Search for the cell housing the specified text and yield its (X, Y) center coordinate. 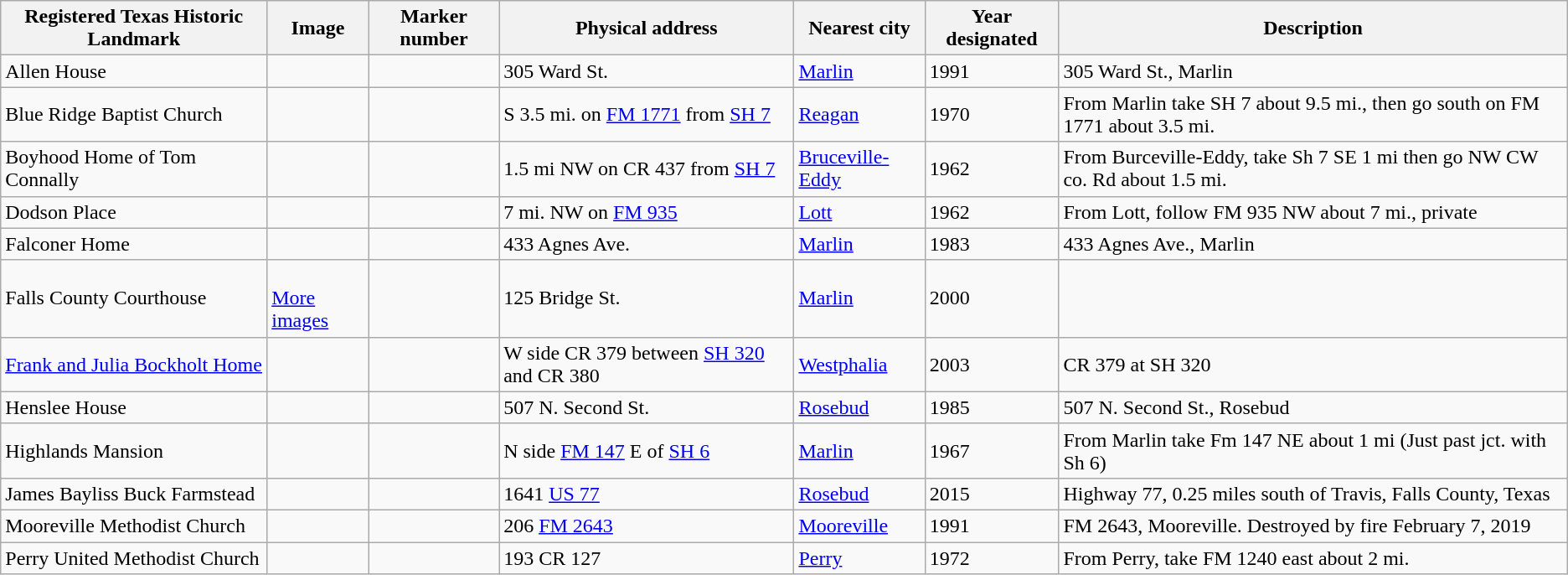
2015 (992, 494)
305 Ward St., Marlin (1313, 71)
From Marlin take SH 7 about 9.5 mi., then go south on FM 1771 about 3.5 mi. (1313, 114)
Mooreville (859, 526)
Boyhood Home of Tom Connally (134, 169)
1972 (992, 557)
From Lott, follow FM 935 NW about 7 mi., private (1313, 212)
7 mi. NW on FM 935 (647, 212)
1967 (992, 451)
1985 (992, 407)
Image (318, 28)
Allen House (134, 71)
Henslee House (134, 407)
Blue Ridge Baptist Church (134, 114)
Year designated (992, 28)
2000 (992, 298)
Mooreville Methodist Church (134, 526)
Falls County Courthouse (134, 298)
305 Ward St. (647, 71)
FM 2643, Mooreville. Destroyed by fire February 7, 2019 (1313, 526)
Highway 77, 0.25 miles south of Travis, Falls County, Texas (1313, 494)
Marker number (434, 28)
433 Agnes Ave. (647, 244)
Lott (859, 212)
Reagan (859, 114)
Dodson Place (134, 212)
N side FM 147 E of SH 6 (647, 451)
Nearest city (859, 28)
Frank and Julia Bockholt Home (134, 364)
S 3.5 mi. on FM 1771 from SH 7 (647, 114)
Falconer Home (134, 244)
More images (318, 298)
2003 (992, 364)
206 FM 2643 (647, 526)
1641 US 77 (647, 494)
Registered Texas Historic Landmark (134, 28)
507 N. Second St. (647, 407)
Physical address (647, 28)
Westphalia (859, 364)
CR 379 at SH 320 (1313, 364)
Bruceville-Eddy (859, 169)
193 CR 127 (647, 557)
125 Bridge St. (647, 298)
W side CR 379 between SH 320 and CR 380 (647, 364)
Highlands Mansion (134, 451)
Perry United Methodist Church (134, 557)
507 N. Second St., Rosebud (1313, 407)
1983 (992, 244)
From Perry, take FM 1240 east about 2 mi. (1313, 557)
Perry (859, 557)
From Marlin take Fm 147 NE about 1 mi (Just past jct. with Sh 6) (1313, 451)
1970 (992, 114)
From Burceville-Eddy, take Sh 7 SE 1 mi then go NW CW co. Rd about 1.5 mi. (1313, 169)
Description (1313, 28)
1.5 mi NW on CR 437 from SH 7 (647, 169)
433 Agnes Ave., Marlin (1313, 244)
James Bayliss Buck Farmstead (134, 494)
